Capture the cell that displays the provided text and extract its (X, Y) central coordinate. 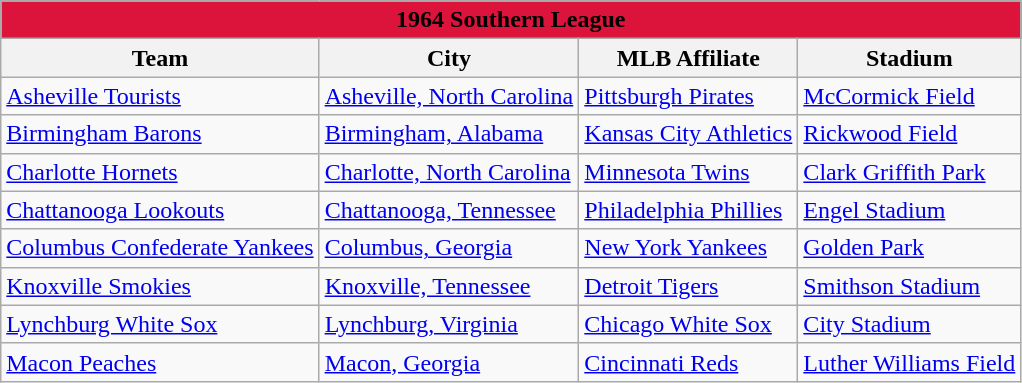
Smithson Stadium (910, 286)
Asheville, North Carolina (449, 96)
Cincinnati Reds (688, 362)
Pittsburgh Pirates (688, 96)
Clark Griffith Park (910, 172)
Charlotte Hornets (160, 172)
Stadium (910, 58)
Macon, Georgia (449, 362)
Columbus Confederate Yankees (160, 248)
Rickwood Field (910, 134)
Columbus, Georgia (449, 248)
New York Yankees (688, 248)
Knoxville, Tennessee (449, 286)
Minnesota Twins (688, 172)
Team (160, 58)
MLB Affiliate (688, 58)
Lynchburg, Virginia (449, 324)
Birmingham, Alabama (449, 134)
Knoxville Smokies (160, 286)
Asheville Tourists (160, 96)
Chattanooga Lookouts (160, 210)
City Stadium (910, 324)
Philadelphia Phillies (688, 210)
Kansas City Athletics (688, 134)
1964 Southern League (511, 20)
Engel Stadium (910, 210)
Golden Park (910, 248)
Charlotte, North Carolina (449, 172)
Detroit Tigers (688, 286)
Birmingham Barons (160, 134)
Macon Peaches (160, 362)
Lynchburg White Sox (160, 324)
Chicago White Sox (688, 324)
Luther Williams Field (910, 362)
McCormick Field (910, 96)
City (449, 58)
Chattanooga, Tennessee (449, 210)
